Determine the [X, Y] coordinate at the center of the cell enclosing the given text.  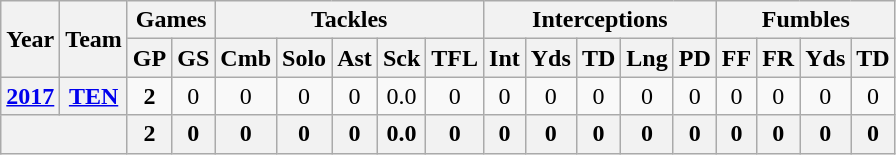
FF [736, 58]
Cmb [246, 58]
2017 [30, 96]
Solo [304, 58]
PD [694, 58]
Tackles [350, 20]
Ast [355, 58]
Int [505, 58]
Games [170, 20]
FR [778, 58]
TEN [94, 96]
TFL [455, 58]
Sck [401, 58]
Year [30, 39]
Lng [647, 58]
Fumbles [806, 20]
Interceptions [600, 20]
Team [94, 39]
GS [194, 58]
GP [149, 58]
